Extract the [x, y] coordinate from the center of the cell holding the provided text.  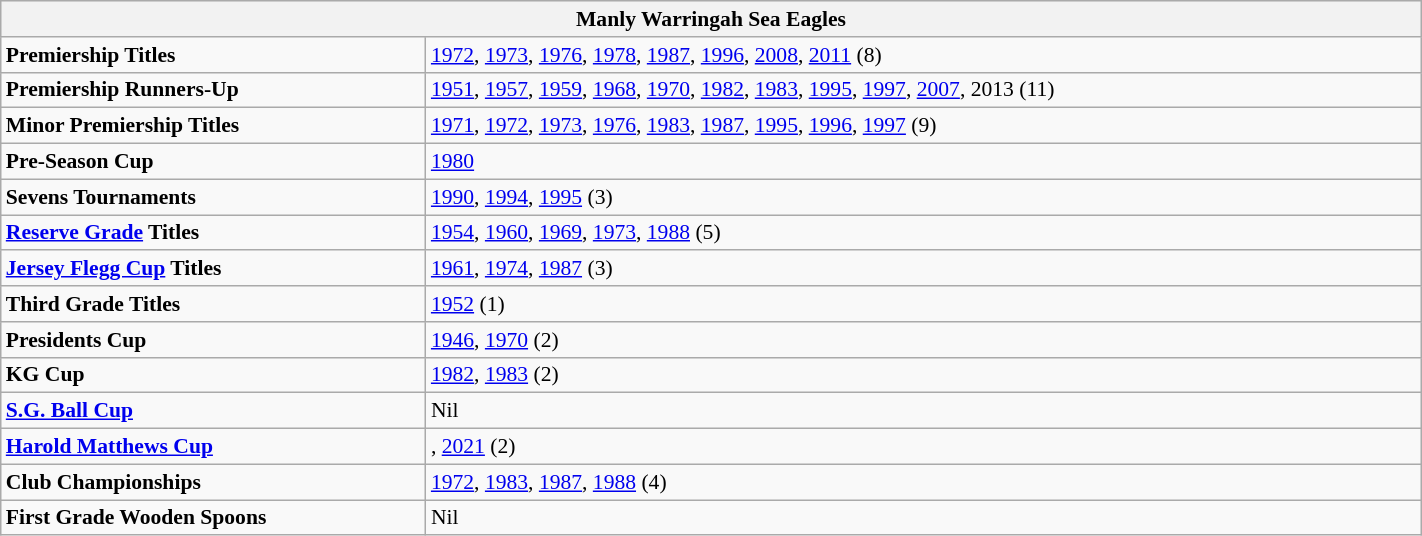
1946, 1970 (2) [924, 340]
1951, 1957, 1959, 1968, 1970, 1982, 1983, 1995, 1997, 2007, 2013 (11) [924, 90]
KG Cup [214, 375]
1982, 1983 (2) [924, 375]
Reserve Grade Titles [214, 233]
First Grade Wooden Spoons [214, 518]
Club Championships [214, 482]
1980 [924, 162]
Harold Matthews Cup [214, 447]
1972, 1983, 1987, 1988 (4) [924, 482]
, 2021 (2) [924, 447]
1972, 1973, 1976, 1978, 1987, 1996, 2008, 2011 (8) [924, 55]
Pre-Season Cup [214, 162]
Premiership Titles [214, 55]
Jersey Flegg Cup Titles [214, 269]
Third Grade Titles [214, 304]
1971, 1972, 1973, 1976, 1983, 1987, 1995, 1996, 1997 (9) [924, 126]
S.G. Ball Cup [214, 411]
Presidents Cup [214, 340]
1952 (1) [924, 304]
1961, 1974, 1987 (3) [924, 269]
Minor Premiership Titles [214, 126]
1954, 1960, 1969, 1973, 1988 (5) [924, 233]
1990, 1994, 1995 (3) [924, 197]
Premiership Runners-Up [214, 90]
Sevens Tournaments [214, 197]
Manly Warringah Sea Eagles [711, 19]
